Pinpoint the cell where the given text exists, returning its (X, Y) midpoint coordinate. 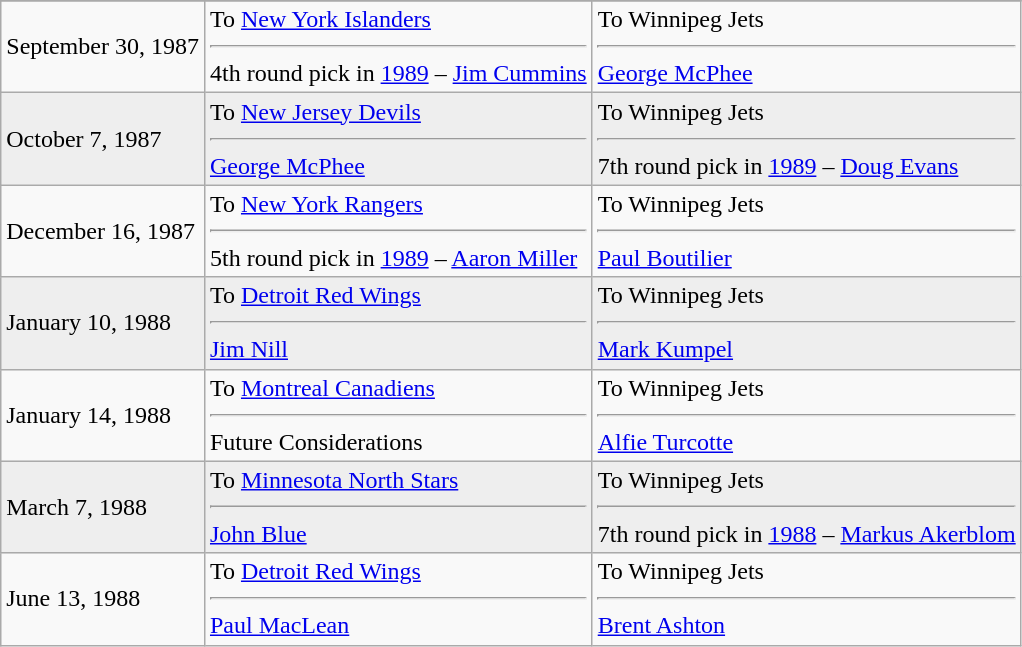
To Minnesota North StarsJohn Blue (398, 507)
To Winnipeg JetsAlfie Turcotte (806, 415)
June 13, 1988 (103, 599)
To New York Rangers5th round pick in 1989 – Aaron Miller (398, 231)
December 16, 1987 (103, 231)
October 7, 1987 (103, 139)
March 7, 1988 (103, 507)
To Detroit Red WingsPaul MacLean (398, 599)
To New York Islanders4th round pick in 1989 – Jim Cummins (398, 47)
January 14, 1988 (103, 415)
To Detroit Red WingsJim Nill (398, 323)
January 10, 1988 (103, 323)
To Winnipeg JetsPaul Boutilier (806, 231)
To Winnipeg JetsMark Kumpel (806, 323)
To Winnipeg JetsGeorge McPhee (806, 47)
To New Jersey DevilsGeorge McPhee (398, 139)
To Winnipeg JetsBrent Ashton (806, 599)
To Montreal CanadiensFuture Considerations (398, 415)
To Winnipeg Jets7th round pick in 1988 – Markus Akerblom (806, 507)
To Winnipeg Jets7th round pick in 1989 – Doug Evans (806, 139)
September 30, 1987 (103, 47)
